Return (x, y) of the center of cell containing provided text 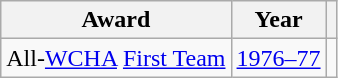
Award (116, 20)
Year (278, 20)
All-WCHA First Team (116, 58)
1976–77 (278, 58)
